Return [X, Y] of the center of cell containing provided text 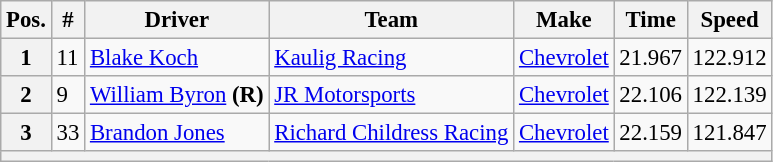
Pos. [26, 20]
2 [26, 95]
Kaulig Racing [392, 58]
11 [68, 58]
1 [26, 58]
122.912 [730, 58]
Blake Koch [177, 58]
Time [650, 20]
JR Motorsports [392, 95]
Brandon Jones [177, 133]
9 [68, 95]
William Byron (R) [177, 95]
Driver [177, 20]
33 [68, 133]
# [68, 20]
Speed [730, 20]
22.159 [650, 133]
3 [26, 133]
Richard Childress Racing [392, 133]
22.106 [650, 95]
Make [564, 20]
Team [392, 20]
121.847 [730, 133]
122.139 [730, 95]
21.967 [650, 58]
